Capture the cell that displays the provided text and extract its [x, y] central coordinate. 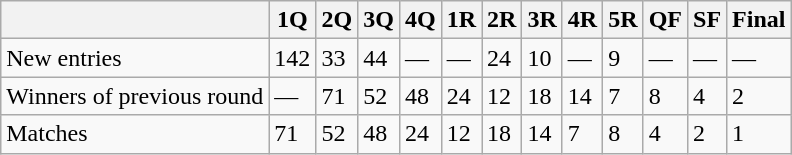
10 [542, 58]
3Q [379, 20]
Matches [135, 134]
3R [542, 20]
SF [708, 20]
New entries [135, 58]
142 [292, 58]
2R [502, 20]
4Q [420, 20]
1 [759, 134]
33 [337, 58]
9 [623, 58]
4R [582, 20]
5R [623, 20]
1R [461, 20]
1Q [292, 20]
44 [379, 58]
Winners of previous round [135, 96]
QF [665, 20]
Final [759, 20]
2Q [337, 20]
